Identify which cell holds the provided text, then report its (X, Y) central coordinate. 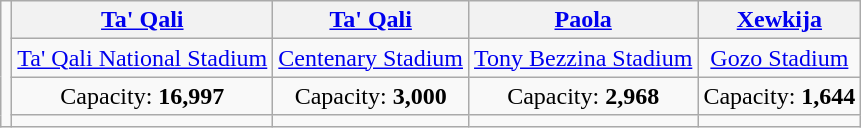
Capacity: 1,644 (780, 96)
Gozo Stadium (780, 58)
Xewkija (780, 20)
Capacity: 16,997 (142, 96)
Centenary Stadium (371, 58)
Capacity: 2,968 (584, 96)
Ta' Qali National Stadium (142, 58)
Tony Bezzina Stadium (584, 58)
Capacity: 3,000 (371, 96)
Paola (584, 20)
